Output the (X, Y) coordinate of the center of the cell containing the given text.  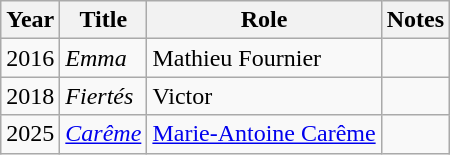
Mathieu Fournier (264, 58)
Year (30, 20)
Role (264, 20)
Fiertés (104, 96)
Carême (104, 134)
Emma (104, 58)
2018 (30, 96)
Marie-Antoine Carême (264, 134)
Victor (264, 96)
2025 (30, 134)
2016 (30, 58)
Title (104, 20)
Notes (415, 20)
